Provide the (X, Y) coordinate of the cell's center where the given text is located.  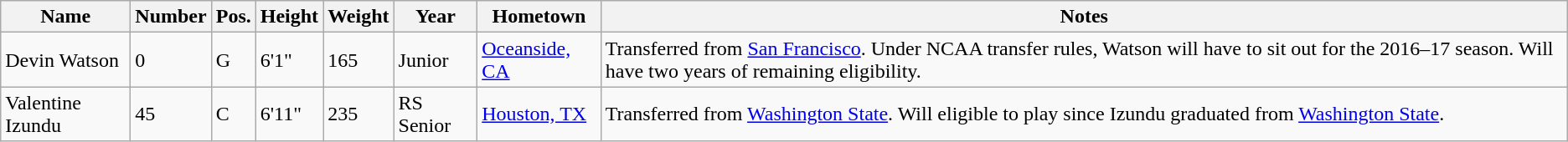
G (233, 60)
Devin Watson (65, 60)
Hometown (539, 17)
Number (171, 17)
C (233, 114)
Name (65, 17)
0 (171, 60)
Oceanside, CA (539, 60)
165 (358, 60)
Year (436, 17)
Notes (1084, 17)
45 (171, 114)
6'11" (289, 114)
235 (358, 114)
Pos. (233, 17)
Houston, TX (539, 114)
Transferred from Washington State. Will eligible to play since Izundu graduated from Washington State. (1084, 114)
Weight (358, 17)
6'1" (289, 60)
Height (289, 17)
Valentine Izundu (65, 114)
Junior (436, 60)
RS Senior (436, 114)
